Detect which cell encompasses the target text, then output its [X, Y] center coordinate. 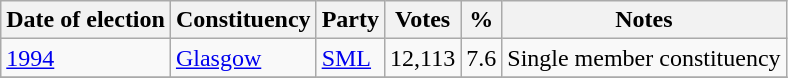
Glasgow [243, 58]
Votes [423, 20]
Constituency [243, 20]
SML [350, 58]
Party [350, 20]
7.6 [482, 58]
Single member constituency [644, 58]
12,113 [423, 58]
Date of election [86, 20]
1994 [86, 58]
Notes [644, 20]
% [482, 20]
